Extract the (x, y) coordinate from the center of the cell holding the provided text.  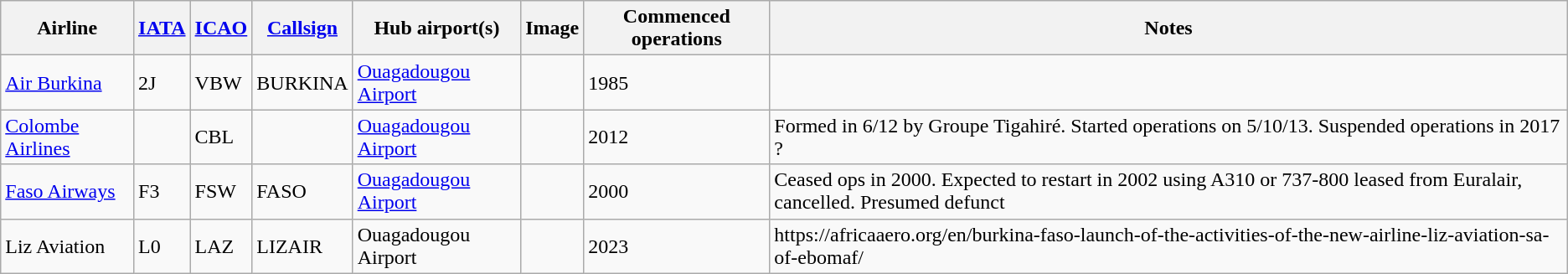
L0 (162, 246)
Hub airport(s) (437, 28)
LIZAIR (302, 246)
Commenced operations (677, 28)
FASO (302, 191)
Liz Aviation (67, 246)
FSW (221, 191)
2012 (677, 137)
Faso Airways (67, 191)
2000 (677, 191)
Air Burkina (67, 82)
Image (553, 28)
Notes (1168, 28)
F3 (162, 191)
https://africaaero.org/en/burkina-faso-launch-of-the-activities-of-the-new-airline-liz-aviation-sa-of-ebomaf/ (1168, 246)
Callsign (302, 28)
Ceased ops in 2000. Expected to restart in 2002 using A310 or 737-800 leased from Euralair, cancelled. Presumed defunct (1168, 191)
Airline (67, 28)
2J (162, 82)
Formed in 6/12 by Groupe Tigahiré. Started operations on 5/10/13. Suspended operations in 2017 ? (1168, 137)
LAZ (221, 246)
2023 (677, 246)
CBL (221, 137)
BURKINA (302, 82)
1985 (677, 82)
Colombe Airlines (67, 137)
VBW (221, 82)
ICAO (221, 28)
IATA (162, 28)
